Detect which cell encompasses the target text, then output its [x, y] center coordinate. 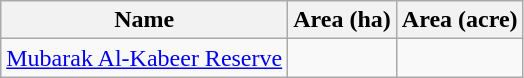
Name [144, 20]
Area (ha) [342, 20]
Area (acre) [460, 20]
Mubarak Al-Kabeer Reserve [144, 58]
